Detect which cell encompasses the target text, then output its [x, y] center coordinate. 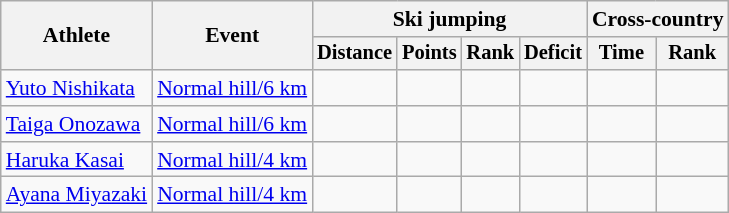
Time [622, 54]
Event [232, 36]
Points [429, 54]
Haruka Kasai [76, 160]
Athlete [76, 36]
Ski jumping [450, 19]
Cross-country [658, 19]
Yuto Nishikata [76, 88]
Distance [354, 54]
Deficit [553, 54]
Ayana Miyazaki [76, 195]
Taiga Onozawa [76, 124]
